Identify which cell holds the provided text, then report its (X, Y) central coordinate. 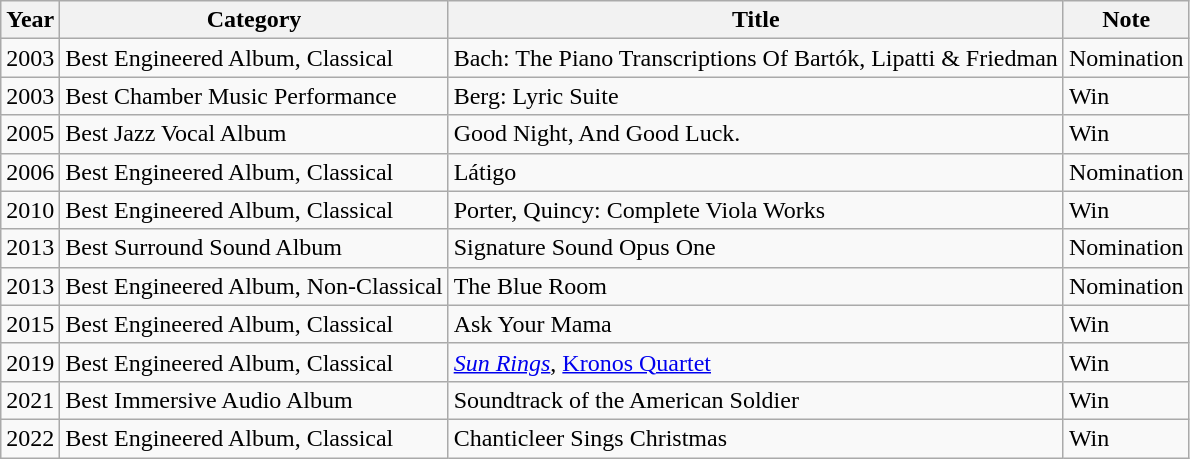
Soundtrack of the American Soldier (756, 400)
Signature Sound Opus One (756, 248)
2006 (30, 172)
The Blue Room (756, 286)
Best Immersive Audio Album (254, 400)
Sun Rings, Kronos Quartet (756, 362)
Chanticleer Sings Christmas (756, 438)
Title (756, 20)
Berg: Lyric Suite (756, 96)
2021 (30, 400)
Good Night, And Good Luck. (756, 134)
2010 (30, 210)
Best Engineered Album, Non-Classical (254, 286)
2015 (30, 324)
2022 (30, 438)
Porter, Quincy: Complete Viola Works (756, 210)
Bach: The Piano Transcriptions Of Bartók, Lipatti & Friedman (756, 58)
Ask Your Mama (756, 324)
Best Jazz Vocal Album (254, 134)
2019 (30, 362)
Látigo (756, 172)
Category (254, 20)
Best Surround Sound Album (254, 248)
Year (30, 20)
Best Chamber Music Performance (254, 96)
Note (1126, 20)
2005 (30, 134)
